Find where the given text appears and provide that cell's center as (x, y) coordinate. 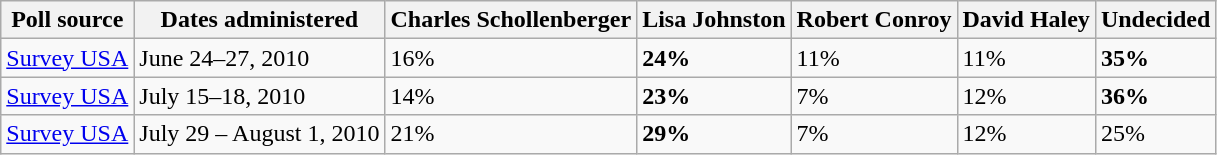
29% (714, 134)
Undecided (1155, 20)
Dates administered (260, 20)
24% (714, 58)
Lisa Johnston (714, 20)
21% (511, 134)
July 29 – August 1, 2010 (260, 134)
Charles Schollenberger (511, 20)
35% (1155, 58)
23% (714, 96)
36% (1155, 96)
David Haley (1026, 20)
July 15–18, 2010 (260, 96)
Poll source (68, 20)
16% (511, 58)
June 24–27, 2010 (260, 58)
14% (511, 96)
25% (1155, 134)
Robert Conroy (874, 20)
